Capture the cell that displays the provided text and extract its [x, y] central coordinate. 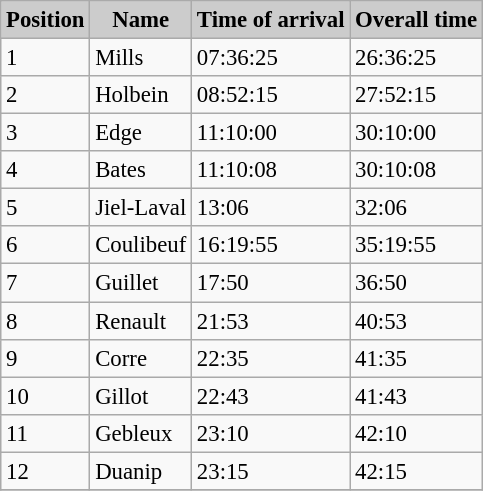
16:19:55 [271, 245]
1 [46, 58]
11:10:08 [271, 170]
42:10 [416, 433]
12 [46, 471]
41:35 [416, 358]
Renault [141, 321]
17:50 [271, 283]
10 [46, 396]
22:35 [271, 358]
23:15 [271, 471]
36:50 [416, 283]
41:43 [416, 396]
08:52:15 [271, 95]
Jiel-Laval [141, 208]
35:19:55 [416, 245]
3 [46, 133]
40:53 [416, 321]
21:53 [271, 321]
Holbein [141, 95]
6 [46, 245]
Guillet [141, 283]
5 [46, 208]
Overall time [416, 20]
Edge [141, 133]
7 [46, 283]
11:10:00 [271, 133]
42:15 [416, 471]
8 [46, 321]
Time of arrival [271, 20]
Corre [141, 358]
26:36:25 [416, 58]
Gillot [141, 396]
Bates [141, 170]
Duanip [141, 471]
13:06 [271, 208]
23:10 [271, 433]
Name [141, 20]
32:06 [416, 208]
30:10:08 [416, 170]
07:36:25 [271, 58]
Position [46, 20]
27:52:15 [416, 95]
2 [46, 95]
22:43 [271, 396]
11 [46, 433]
4 [46, 170]
9 [46, 358]
Coulibeuf [141, 245]
Mills [141, 58]
Gebleux [141, 433]
30:10:00 [416, 133]
